Extract the (x, y) coordinate from the center of the cell holding the provided text.  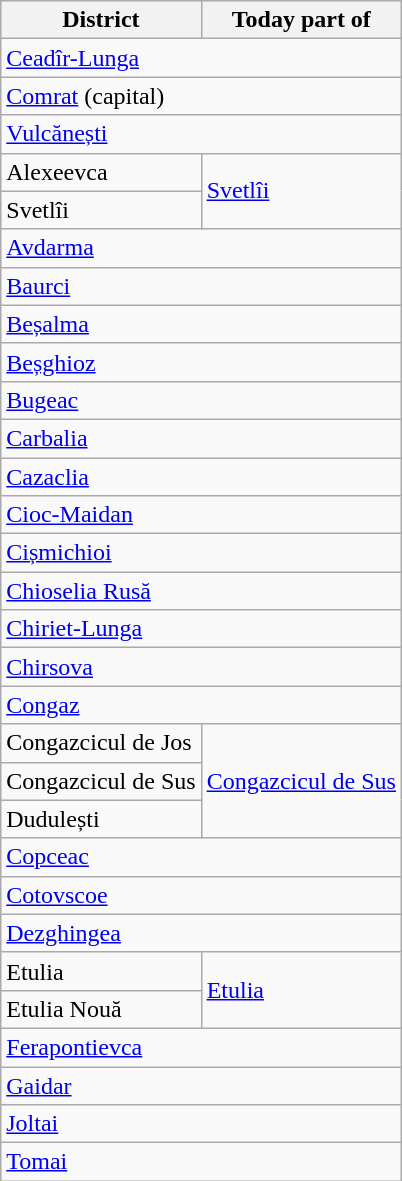
Joltai (202, 1124)
Ceadîr-Lunga (202, 58)
Cotovscoe (202, 895)
Chiriet-Lunga (202, 629)
Tomai (202, 1162)
Beșghioz (202, 362)
Congazcicul de Jos (101, 743)
Vulcănești (202, 134)
Chioselia Rusă (202, 591)
Alexeevca (101, 172)
Dezghingea (202, 933)
Etulia Nouă (101, 1009)
Avdarma (202, 248)
Cișmichioi (202, 553)
Beșalma (202, 324)
Bugeac (202, 400)
Congaz (202, 705)
Today part of (301, 20)
Comrat (capital) (202, 96)
Ferapontievca (202, 1047)
Carbalia (202, 438)
District (101, 20)
Baurci (202, 286)
Cazaclia (202, 477)
Chirsova (202, 667)
Gaidar (202, 1085)
Copceac (202, 857)
Dudulești (101, 819)
Cioc-Maidan (202, 515)
